Return the [X, Y] coordinate for the center point of the cell that contains the specified text.  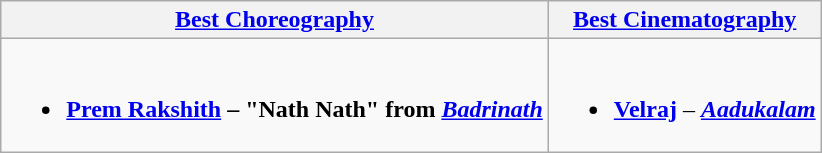
Velraj – Aadukalam [684, 96]
Prem Rakshith – "Nath Nath" from Badrinath [275, 96]
Best Cinematography [684, 20]
Best Choreography [275, 20]
